Capture the cell that displays the provided text and extract its [X, Y] central coordinate. 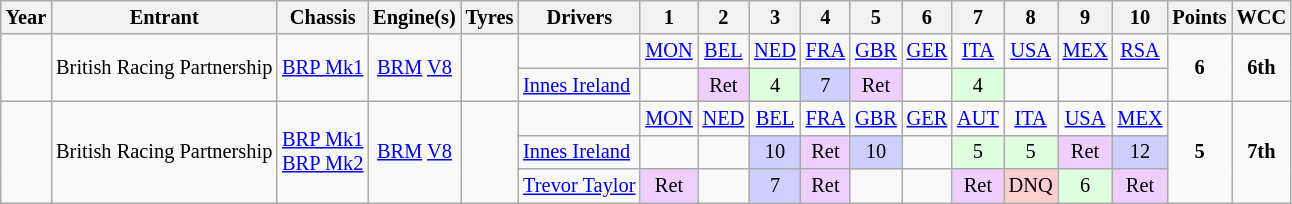
Year [26, 17]
9 [1086, 17]
3 [775, 17]
Trevor Taylor [579, 186]
AUT [978, 118]
RSA [1140, 51]
12 [1140, 152]
6th [1262, 68]
2 [724, 17]
BRP Mk1 [322, 68]
7th [1262, 152]
WCC [1262, 17]
Drivers [579, 17]
Chassis [322, 17]
BRP Mk1BRP Mk2 [322, 152]
Tyres [490, 17]
DNQ [1031, 186]
1 [668, 17]
Entrant [164, 17]
Engine(s) [414, 17]
Points [1200, 17]
8 [1031, 17]
